Search for the cell housing the specified text and yield its [X, Y] center coordinate. 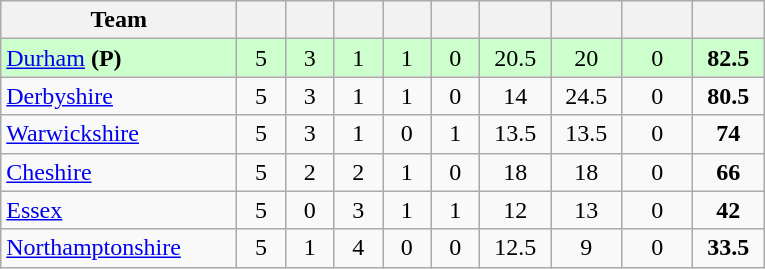
74 [728, 134]
80.5 [728, 96]
33.5 [728, 248]
13 [586, 210]
Cheshire [119, 172]
Northamptonshire [119, 248]
Derbyshire [119, 96]
24.5 [586, 96]
20 [586, 58]
20.5 [516, 58]
Essex [119, 210]
12.5 [516, 248]
66 [728, 172]
Warwickshire [119, 134]
9 [586, 248]
12 [516, 210]
14 [516, 96]
82.5 [728, 58]
Team [119, 20]
42 [728, 210]
4 [358, 248]
Durham (P) [119, 58]
